Find where the given text appears and provide that cell's center as [x, y] coordinate. 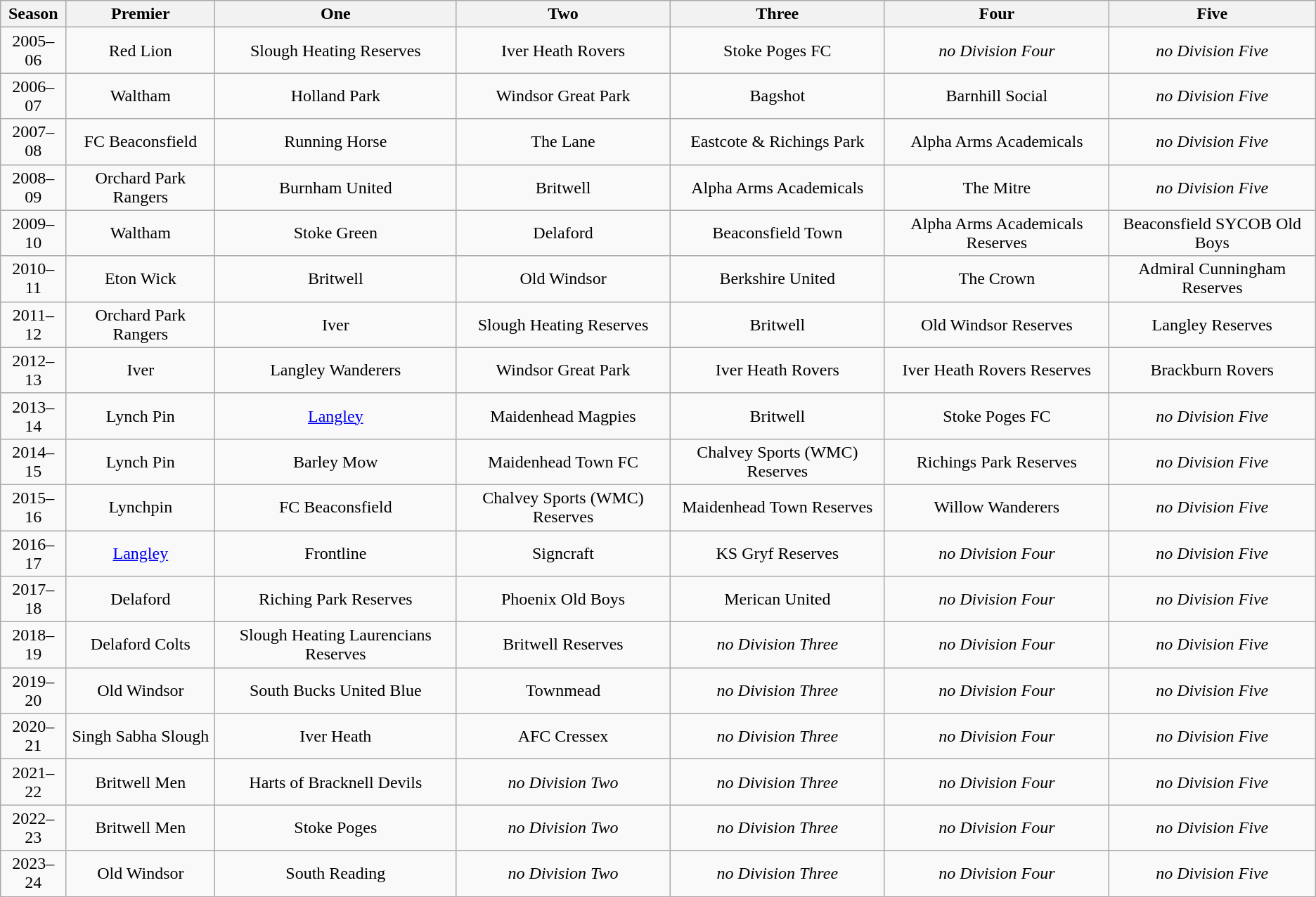
Singh Sabha Slough [141, 737]
2019–20 [34, 690]
South Reading [336, 873]
2015–16 [34, 508]
Holland Park [336, 96]
The Mitre [997, 187]
Barley Mow [336, 461]
Slough Heating Laurencians Reserves [336, 645]
Berkshire United [778, 278]
Stoke Poges [336, 828]
Britwell Reserves [563, 645]
Admiral Cunningham Reserves [1212, 278]
Eastcote & Richings Park [778, 142]
Beaconsfield Town [778, 233]
Four [997, 14]
2005–06 [34, 51]
Barnhill Social [997, 96]
Iver Heath Rovers Reserves [997, 370]
Five [1212, 14]
Running Horse [336, 142]
Eton Wick [141, 278]
Season [34, 14]
2009–10 [34, 233]
KS Gryf Reserves [778, 553]
Lynchpin [141, 508]
2007–08 [34, 142]
The Crown [997, 278]
2012–13 [34, 370]
2010–11 [34, 278]
2008–09 [34, 187]
Stoke Green [336, 233]
2020–21 [34, 737]
Beaconsfield SYCOB Old Boys [1212, 233]
Red Lion [141, 51]
Three [778, 14]
Old Windsor Reserves [997, 325]
Harts of Bracknell Devils [336, 782]
Phoenix Old Boys [563, 599]
Premier [141, 14]
2016–17 [34, 553]
2022–23 [34, 828]
AFC Cressex [563, 737]
2017–18 [34, 599]
Richings Park Reserves [997, 461]
Alpha Arms Academicals Reserves [997, 233]
Iver Heath [336, 737]
Signcraft [563, 553]
2014–15 [34, 461]
Brackburn Rovers [1212, 370]
Townmead [563, 690]
Riching Park Reserves [336, 599]
Maidenhead Town FC [563, 461]
Maidenhead Town Reserves [778, 508]
2023–24 [34, 873]
Bagshot [778, 96]
2018–19 [34, 645]
Delaford Colts [141, 645]
Two [563, 14]
2011–12 [34, 325]
Merican United [778, 599]
2006–07 [34, 96]
Langley Reserves [1212, 325]
South Bucks United Blue [336, 690]
Burnham United [336, 187]
The Lane [563, 142]
Willow Wanderers [997, 508]
Langley Wanderers [336, 370]
Maidenhead Magpies [563, 416]
One [336, 14]
2013–14 [34, 416]
Frontline [336, 553]
2021–22 [34, 782]
